Provide the [x, y] coordinate of the cell's center where the given text is located.  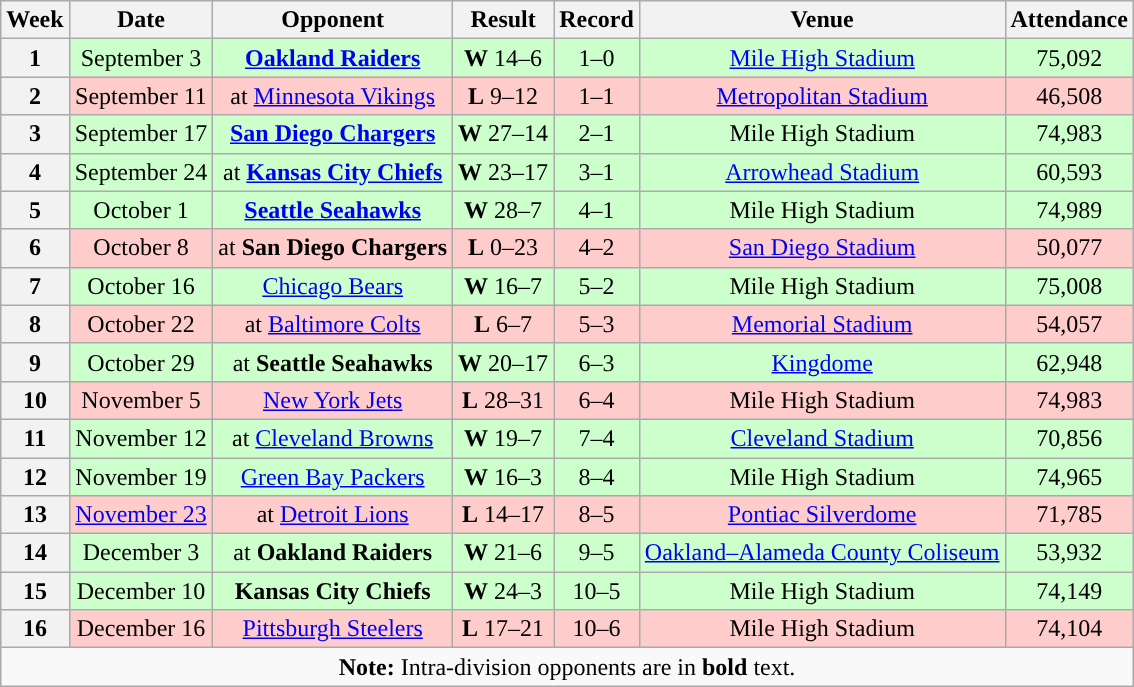
San Diego Chargers [333, 134]
Oakland–Alameda County Coliseum [822, 553]
5 [35, 210]
Kingdome [822, 362]
W 28–7 [504, 210]
at Oakland Raiders [333, 553]
Oakland Raiders [333, 58]
L 0–23 [504, 248]
54,057 [1069, 324]
September 17 [141, 134]
12 [35, 477]
W 19–7 [504, 438]
2 [35, 96]
October 8 [141, 248]
75,092 [1069, 58]
December 3 [141, 553]
74,965 [1069, 477]
60,593 [1069, 172]
November 23 [141, 515]
L 17–21 [504, 629]
74,104 [1069, 629]
Pontiac Silverdome [822, 515]
Pittsburgh Steelers [333, 629]
Result [504, 20]
at Minnesota Vikings [333, 96]
San Diego Stadium [822, 248]
W 23–17 [504, 172]
Opponent [333, 20]
1–1 [597, 96]
W 14–6 [504, 58]
7 [35, 286]
October 16 [141, 286]
W 27–14 [504, 134]
at Kansas City Chiefs [333, 172]
at San Diego Chargers [333, 248]
W 24–3 [504, 591]
74,989 [1069, 210]
Green Bay Packers [333, 477]
Note: Intra-division opponents are in bold text. [568, 667]
15 [35, 591]
10 [35, 400]
14 [35, 553]
October 22 [141, 324]
Cleveland Stadium [822, 438]
Seattle Seahawks [333, 210]
13 [35, 515]
Attendance [1069, 20]
70,856 [1069, 438]
10–6 [597, 629]
Metropolitan Stadium [822, 96]
at Cleveland Browns [333, 438]
Date [141, 20]
9–5 [597, 553]
December 10 [141, 591]
6 [35, 248]
Kansas City Chiefs [333, 591]
Record [597, 20]
50,077 [1069, 248]
L 28–31 [504, 400]
Week [35, 20]
11 [35, 438]
September 24 [141, 172]
4–1 [597, 210]
62,948 [1069, 362]
74,149 [1069, 591]
8–4 [597, 477]
November 5 [141, 400]
Memorial Stadium [822, 324]
September 3 [141, 58]
7–4 [597, 438]
October 1 [141, 210]
2–1 [597, 134]
L 9–12 [504, 96]
Chicago Bears [333, 286]
3–1 [597, 172]
53,932 [1069, 553]
September 11 [141, 96]
W 21–6 [504, 553]
1–0 [597, 58]
10–5 [597, 591]
6–3 [597, 362]
5–2 [597, 286]
46,508 [1069, 96]
November 19 [141, 477]
Arrowhead Stadium [822, 172]
W 20–17 [504, 362]
3 [35, 134]
L 14–17 [504, 515]
W 16–3 [504, 477]
5–3 [597, 324]
Venue [822, 20]
at Baltimore Colts [333, 324]
4 [35, 172]
December 16 [141, 629]
at Seattle Seahawks [333, 362]
9 [35, 362]
8–5 [597, 515]
L 6–7 [504, 324]
October 29 [141, 362]
16 [35, 629]
1 [35, 58]
New York Jets [333, 400]
4–2 [597, 248]
at Detroit Lions [333, 515]
6–4 [597, 400]
W 16–7 [504, 286]
75,008 [1069, 286]
8 [35, 324]
71,785 [1069, 515]
November 12 [141, 438]
